Find where the given text appears and provide that cell's center as [X, Y] coordinate. 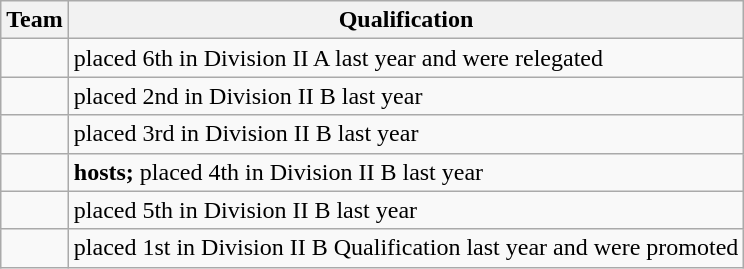
Qualification [406, 20]
placed 3rd in Division II B last year [406, 134]
Team [35, 20]
placed 6th in Division II A last year and were relegated [406, 58]
hosts; placed 4th in Division II B last year [406, 172]
placed 2nd in Division II B last year [406, 96]
placed 5th in Division II B last year [406, 210]
placed 1st in Division II B Qualification last year and were promoted [406, 248]
